Search for the cell housing the specified text and yield its (X, Y) center coordinate. 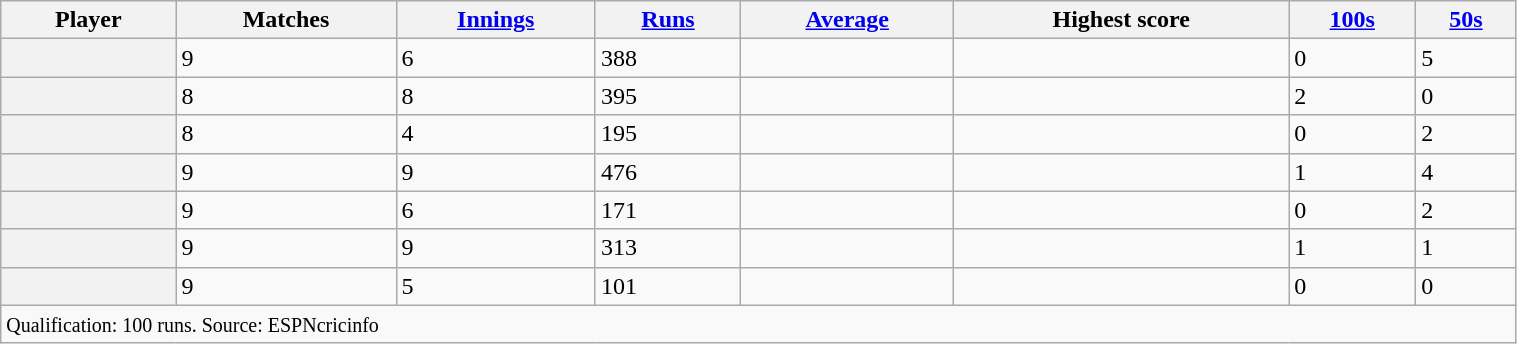
Qualification: 100 runs. Source: ESPNcricinfo (758, 324)
Average (848, 20)
395 (668, 96)
195 (668, 134)
Runs (668, 20)
Highest score (1122, 20)
476 (668, 172)
100s (1352, 20)
171 (668, 210)
Player (88, 20)
313 (668, 248)
Innings (496, 20)
50s (1466, 20)
101 (668, 286)
Matches (286, 20)
388 (668, 58)
